Determine the (x, y) coordinate at the center of the cell enclosing the given text.  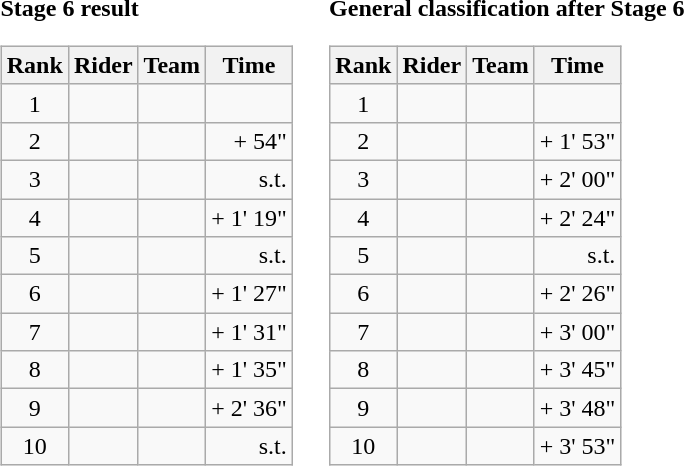
+ 1' 19" (250, 217)
+ 2' 36" (250, 408)
+ 1' 27" (250, 294)
+ 3' 00" (578, 332)
+ 1' 31" (250, 332)
+ 2' 00" (578, 179)
+ 1' 35" (250, 370)
+ 3' 48" (578, 408)
+ 54" (250, 141)
+ 3' 53" (578, 446)
+ 2' 26" (578, 294)
+ 3' 45" (578, 370)
+ 2' 24" (578, 217)
+ 1' 53" (578, 141)
